Extract the (x, y) coordinate from the center of the cell holding the provided text.  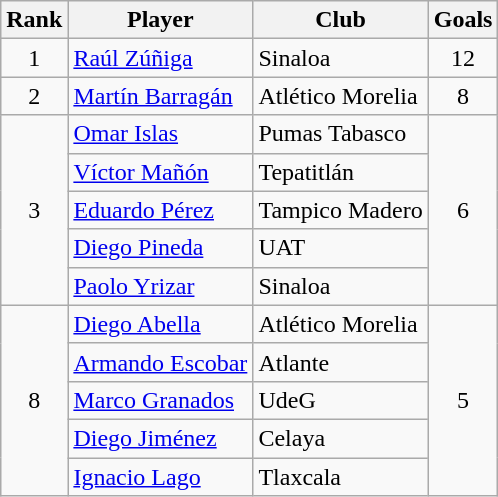
Player (160, 20)
Tlaxcala (340, 477)
2 (34, 96)
12 (463, 58)
Armando Escobar (160, 362)
Pumas Tabasco (340, 134)
Goals (463, 20)
Eduardo Pérez (160, 210)
Club (340, 20)
Ignacio Lago (160, 477)
Diego Abella (160, 324)
Tampico Madero (340, 210)
Víctor Mañón (160, 172)
Omar Islas (160, 134)
Martín Barragán (160, 96)
UdeG (340, 400)
Marco Granados (160, 400)
6 (463, 210)
3 (34, 210)
Raúl Zúñiga (160, 58)
Rank (34, 20)
Diego Jiménez (160, 438)
UAT (340, 248)
Paolo Yrizar (160, 286)
Celaya (340, 438)
Atlante (340, 362)
Tepatitlán (340, 172)
Diego Pineda (160, 248)
1 (34, 58)
5 (463, 400)
